Detect which cell encompasses the target text, then output its [X, Y] center coordinate. 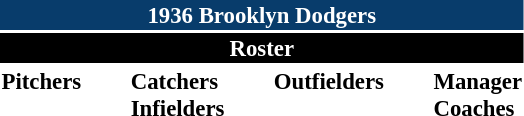
Roster [262, 48]
1936 Brooklyn Dodgers [262, 15]
